Output the [x, y] coordinate of the center of the cell containing the given text.  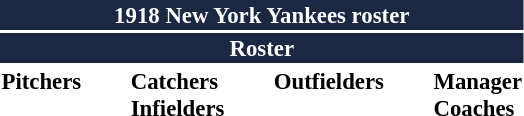
1918 New York Yankees roster [262, 15]
Roster [262, 48]
